Detect which cell encompasses the target text, then output its (X, Y) center coordinate. 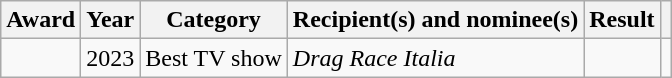
Category (214, 20)
Best TV show (214, 58)
Drag Race Italia (435, 58)
Result (622, 20)
2023 (110, 58)
Year (110, 20)
Recipient(s) and nominee(s) (435, 20)
Award (41, 20)
